Capture the cell that displays the provided text and extract its [X, Y] central coordinate. 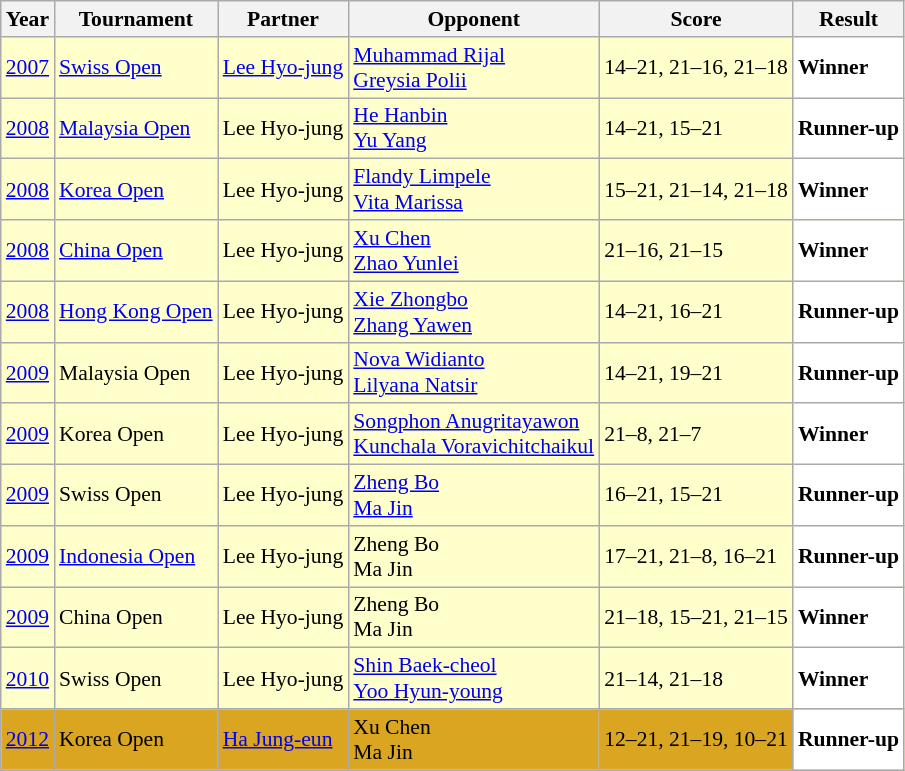
14–21, 19–21 [696, 372]
Shin Baek-cheol Yoo Hyun-young [474, 678]
12–21, 21–19, 10–21 [696, 740]
15–21, 21–14, 21–18 [696, 190]
Partner [284, 19]
Year [28, 19]
21–16, 21–15 [696, 250]
2012 [28, 740]
Muhammad Rijal Greysia Polii [474, 68]
14–21, 21–16, 21–18 [696, 68]
He Hanbin Yu Yang [474, 128]
Xie Zhongbo Zhang Yawen [474, 312]
Indonesia Open [136, 556]
2007 [28, 68]
Flandy Limpele Vita Marissa [474, 190]
21–18, 15–21, 21–15 [696, 618]
Xu Chen Ma Jin [474, 740]
Tournament [136, 19]
17–21, 21–8, 16–21 [696, 556]
21–14, 21–18 [696, 678]
Opponent [474, 19]
Xu Chen Zhao Yunlei [474, 250]
Songphon Anugritayawon Kunchala Voravichitchaikul [474, 434]
Hong Kong Open [136, 312]
21–8, 21–7 [696, 434]
14–21, 15–21 [696, 128]
Ha Jung-eun [284, 740]
2010 [28, 678]
Nova Widianto Lilyana Natsir [474, 372]
Result [848, 19]
Score [696, 19]
14–21, 16–21 [696, 312]
16–21, 15–21 [696, 496]
